From the cell containing the given text, extract its center point as [x, y] coordinate. 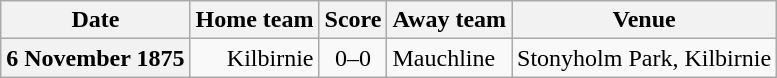
Venue [644, 20]
6 November 1875 [96, 58]
Score [353, 20]
Date [96, 20]
Stonyholm Park, Kilbirnie [644, 58]
0–0 [353, 58]
Home team [254, 20]
Mauchline [450, 58]
Kilbirnie [254, 58]
Away team [450, 20]
